Find where the given text appears and provide that cell's center as (x, y) coordinate. 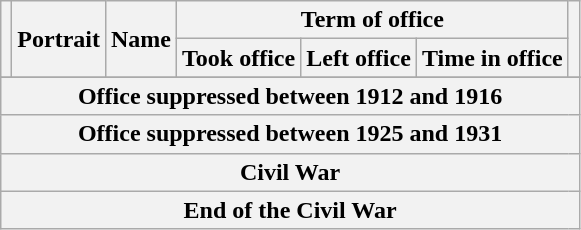
Took office (239, 58)
Portrait (59, 39)
Term of office (373, 20)
End of the Civil War (290, 210)
Left office (359, 58)
Time in office (492, 58)
Office suppressed between 1912 and 1916 (290, 96)
Civil War (290, 172)
Name (140, 39)
Office suppressed between 1925 and 1931 (290, 134)
